Detect which cell encompasses the target text, then output its (x, y) center coordinate. 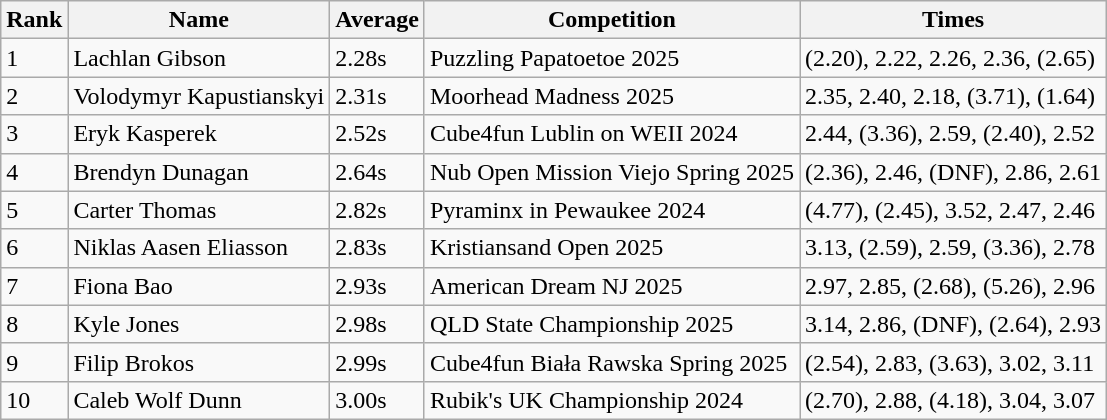
6 (34, 248)
2.31s (378, 96)
Niklas Aasen Eliasson (199, 248)
1 (34, 58)
3.13, (2.59), 2.59, (3.36), 2.78 (954, 248)
(4.77), (2.45), 3.52, 2.47, 2.46 (954, 210)
Average (378, 20)
Name (199, 20)
(2.70), 2.88, (4.18), 3.04, 3.07 (954, 400)
Brendyn Dunagan (199, 172)
Filip Brokos (199, 362)
(2.54), 2.83, (3.63), 3.02, 3.11 (954, 362)
Volodymyr Kapustianskyi (199, 96)
Rubik's UK Championship 2024 (612, 400)
Eryk Kasperek (199, 134)
2.52s (378, 134)
Competition (612, 20)
(2.36), 2.46, (DNF), 2.86, 2.61 (954, 172)
Caleb Wolf Dunn (199, 400)
3 (34, 134)
3.14, 2.86, (DNF), (2.64), 2.93 (954, 324)
8 (34, 324)
Times (954, 20)
American Dream NJ 2025 (612, 286)
2.99s (378, 362)
Carter Thomas (199, 210)
2.44, (3.36), 2.59, (2.40), 2.52 (954, 134)
9 (34, 362)
2 (34, 96)
Moorhead Madness 2025 (612, 96)
10 (34, 400)
2.28s (378, 58)
3.00s (378, 400)
2.83s (378, 248)
Cube4fun Biała Rawska Spring 2025 (612, 362)
Pyraminx in Pewaukee 2024 (612, 210)
2.35, 2.40, 2.18, (3.71), (1.64) (954, 96)
Kristiansand Open 2025 (612, 248)
2.97, 2.85, (2.68), (5.26), 2.96 (954, 286)
QLD State Championship 2025 (612, 324)
Fiona Bao (199, 286)
Rank (34, 20)
Cube4fun Lublin on WEII 2024 (612, 134)
(2.20), 2.22, 2.26, 2.36, (2.65) (954, 58)
Kyle Jones (199, 324)
Puzzling Papatoetoe 2025 (612, 58)
2.93s (378, 286)
5 (34, 210)
2.98s (378, 324)
Lachlan Gibson (199, 58)
4 (34, 172)
2.82s (378, 210)
Nub Open Mission Viejo Spring 2025 (612, 172)
7 (34, 286)
2.64s (378, 172)
